Pinpoint the cell where the given text exists, returning its (X, Y) midpoint coordinate. 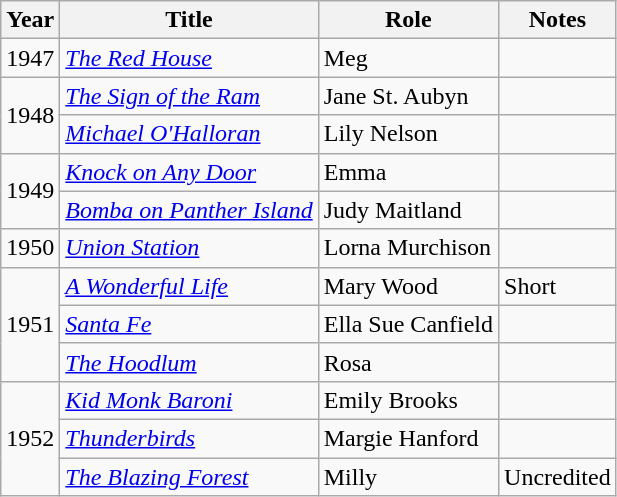
Mary Wood (408, 286)
Title (189, 20)
The Hoodlum (189, 362)
Rosa (408, 362)
Knock on Any Door (189, 172)
1952 (30, 438)
Uncredited (558, 477)
Emily Brooks (408, 400)
1949 (30, 191)
Notes (558, 20)
Lorna Murchison (408, 248)
Santa Fe (189, 324)
Margie Hanford (408, 438)
Lily Nelson (408, 134)
A Wonderful Life (189, 286)
Emma (408, 172)
1948 (30, 115)
1951 (30, 324)
Kid Monk Baroni (189, 400)
Judy Maitland (408, 210)
Meg (408, 58)
The Red House (189, 58)
Thunderbirds (189, 438)
The Blazing Forest (189, 477)
Milly (408, 477)
Ella Sue Canfield (408, 324)
Year (30, 20)
Michael O'Halloran (189, 134)
The Sign of the Ram (189, 96)
1950 (30, 248)
1947 (30, 58)
Role (408, 20)
Short (558, 286)
Jane St. Aubyn (408, 96)
Union Station (189, 248)
Bomba on Panther Island (189, 210)
